Search for the cell housing the specified text and yield its [x, y] center coordinate. 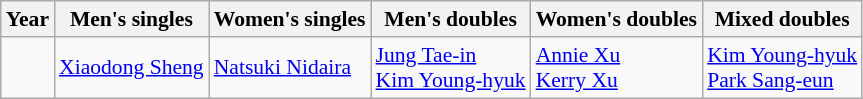
Natsuki Nidaira [290, 68]
Women's doubles [616, 19]
Year [28, 19]
Men's singles [132, 19]
Mixed doubles [782, 19]
Annie Xu Kerry Xu [616, 68]
Kim Young-hyuk Park Sang-eun [782, 68]
Xiaodong Sheng [132, 68]
Women's singles [290, 19]
Jung Tae-in Kim Young-hyuk [451, 68]
Men's doubles [451, 19]
